Output the [X, Y] coordinate of the center of the cell containing the given text.  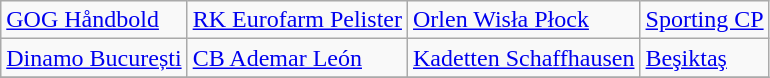
Orlen Wisła Płock [524, 20]
Dinamo București [94, 58]
Kadetten Schaffhausen [524, 58]
RK Eurofarm Pelister [297, 20]
Beşiktaş [704, 58]
GOG Håndbold [94, 20]
Sporting CP [704, 20]
CB Ademar León [297, 58]
